Locate the cell with the specified text and output its [x, y] center coordinate. 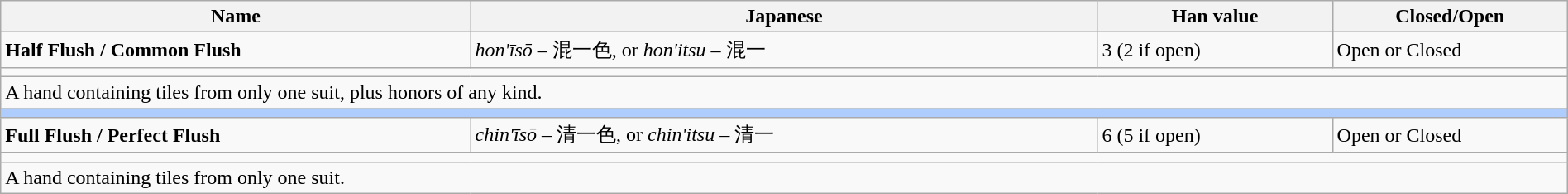
Half Flush / Common Flush [236, 50]
6 (5 if open) [1215, 136]
chin'īsō – 清一色, or chin'itsu – 清一 [784, 136]
Japanese [784, 17]
hon'īsō – 混一色, or hon'itsu – 混一 [784, 50]
Full Flush / Perfect Flush [236, 136]
Han value [1215, 17]
Name [236, 17]
A hand containing tiles from only one suit, plus honors of any kind. [784, 92]
Closed/Open [1450, 17]
3 (2 if open) [1215, 50]
A hand containing tiles from only one suit. [784, 177]
